Scan for the cell matching the given text and deliver its [x, y] coordinate at center. 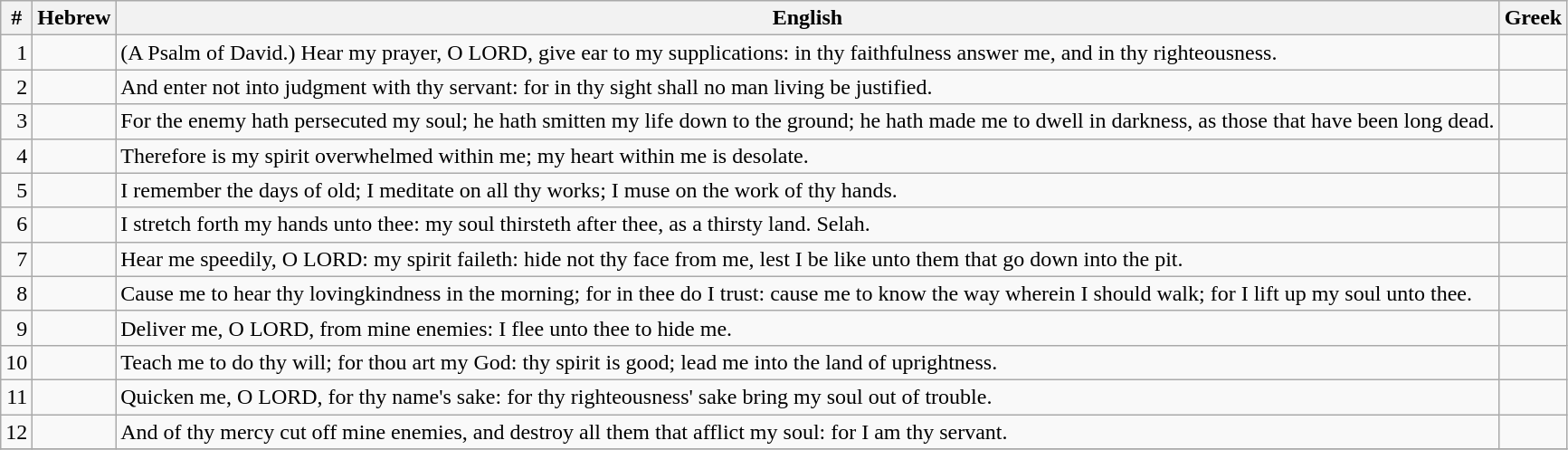
2 [16, 87]
Greek [1533, 18]
11 [16, 397]
6 [16, 225]
Quicken me, O LORD, for thy name's sake: for thy righteousness' sake bring my soul out of trouble. [807, 397]
Therefore is my spirit overwhelmed within me; my heart within me is desolate. [807, 156]
Deliver me, O LORD, from mine enemies: I flee unto thee to hide me. [807, 328]
12 [16, 432]
Hebrew [74, 18]
(A Psalm of David.) Hear my prayer, O LORD, give ear to my supplications: in thy faithfulness answer me, and in thy righteousness. [807, 53]
I remember the days of old; I meditate on all thy works; I muse on the work of thy hands. [807, 190]
I stretch forth my hands unto thee: my soul thirsteth after thee, as a thirsty land. Selah. [807, 225]
5 [16, 190]
English [807, 18]
10 [16, 362]
Teach me to do thy will; for thou art my God: thy spirit is good; lead me into the land of uprightness. [807, 362]
4 [16, 156]
# [16, 18]
And enter not into judgment with thy servant: for in thy sight shall no man living be justified. [807, 87]
Hear me speedily, O LORD: my spirit faileth: hide not thy face from me, lest I be like unto them that go down into the pit. [807, 259]
And of thy mercy cut off mine enemies, and destroy all them that afflict my soul: for I am thy servant. [807, 432]
1 [16, 53]
9 [16, 328]
7 [16, 259]
3 [16, 121]
8 [16, 293]
